For the text-containing cell, return its midpoint in (x, y) coordinate format. 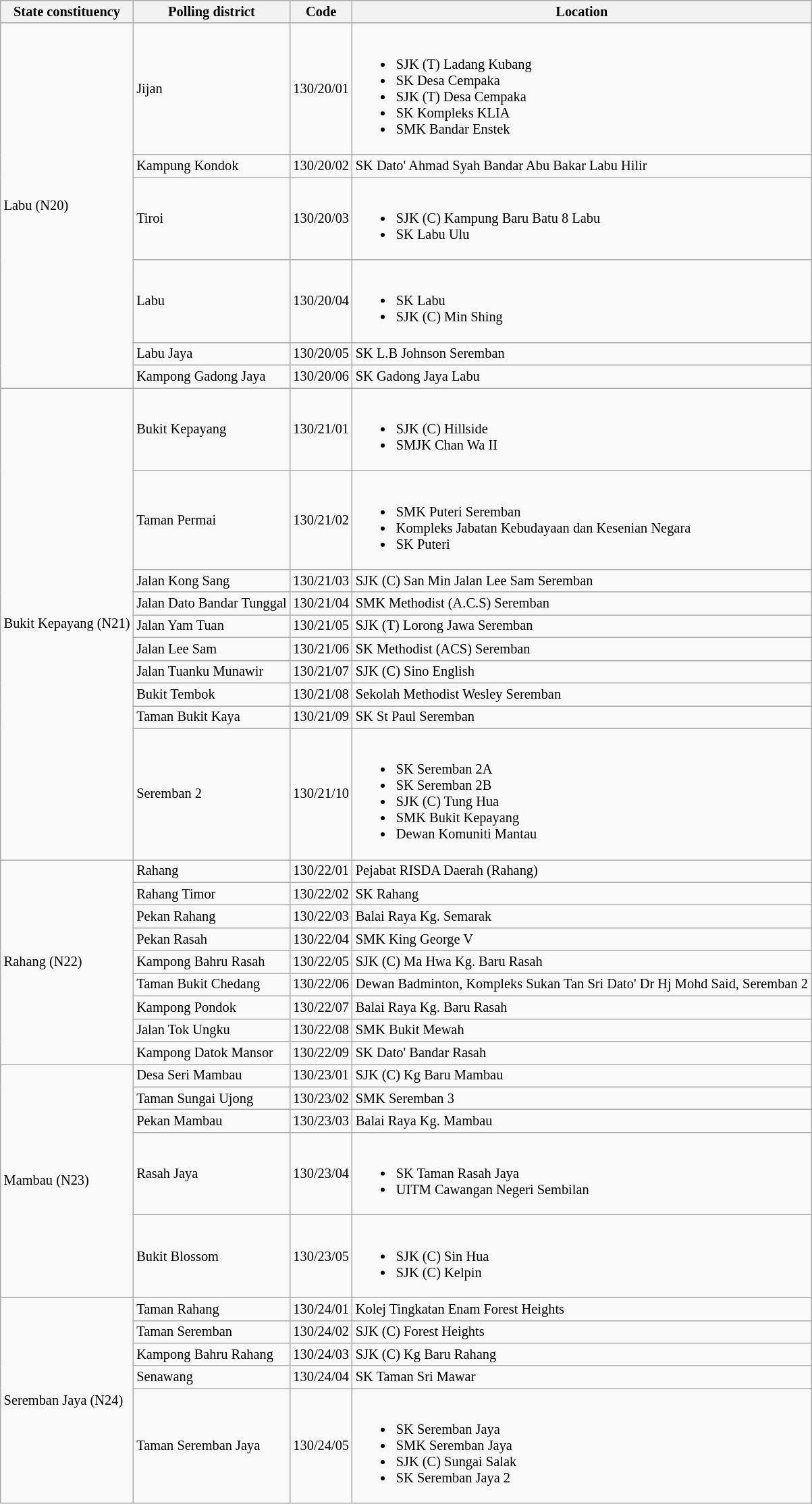
130/21/08 (321, 694)
SMK Seremban 3 (582, 1098)
SJK (C) Kg Baru Rahang (582, 1354)
130/21/02 (321, 520)
130/22/02 (321, 894)
SK Rahang (582, 894)
130/21/05 (321, 626)
SK Dato' Ahmad Syah Bandar Abu Bakar Labu Hilir (582, 165)
SK Dato' Bandar Rasah (582, 1052)
130/21/01 (321, 429)
SJK (C) Sino English (582, 672)
Labu (211, 301)
Seremban 2 (211, 794)
SJK (C) San Min Jalan Lee Sam Seremban (582, 581)
130/23/01 (321, 1075)
130/23/04 (321, 1173)
SK Taman Sri Mawar (582, 1377)
130/20/06 (321, 377)
130/20/05 (321, 354)
130/21/10 (321, 794)
Rasah Jaya (211, 1173)
130/22/05 (321, 962)
SMK Bukit Mewah (582, 1030)
Rahang Timor (211, 894)
Senawang (211, 1377)
SK Taman Rasah JayaUITM Cawangan Negeri Sembilan (582, 1173)
Jalan Tuanku Munawir (211, 672)
Balai Raya Kg. Baru Rasah (582, 1007)
Kampong Datok Mansor (211, 1052)
Bukit Kepayang (211, 429)
Seremban Jaya (N24) (67, 1400)
Dewan Badminton, Kompleks Sukan Tan Sri Dato' Dr Hj Mohd Said, Seremban 2 (582, 984)
Bukit Tembok (211, 694)
130/22/07 (321, 1007)
Jalan Dato Bandar Tunggal (211, 603)
130/22/04 (321, 939)
Desa Seri Mambau (211, 1075)
Code (321, 11)
130/24/02 (321, 1332)
SJK (C) Kg Baru Mambau (582, 1075)
130/22/01 (321, 871)
Jalan Kong Sang (211, 581)
SMK Methodist (A.C.S) Seremban (582, 603)
Tiroi (211, 218)
130/23/03 (321, 1121)
SJK (C) Ma Hwa Kg. Baru Rasah (582, 962)
Bukit Kepayang (N21) (67, 624)
SK Gadong Jaya Labu (582, 377)
Labu Jaya (211, 354)
130/21/09 (321, 717)
Mambau (N23) (67, 1181)
130/22/06 (321, 984)
Pekan Mambau (211, 1121)
Jalan Yam Tuan (211, 626)
SJK (C) HillsideSMJK Chan Wa II (582, 429)
SJK (C) Kampung Baru Batu 8 LabuSK Labu Ulu (582, 218)
State constituency (67, 11)
130/21/07 (321, 672)
Pekan Rasah (211, 939)
Kampong Pondok (211, 1007)
Taman Permai (211, 520)
Polling district (211, 11)
Jalan Tok Ungku (211, 1030)
Taman Bukit Chedang (211, 984)
130/20/03 (321, 218)
130/21/06 (321, 649)
SK LabuSJK (C) Min Shing (582, 301)
130/20/04 (321, 301)
SJK (C) Forest Heights (582, 1332)
130/21/03 (321, 581)
SJK (T) Ladang KubangSK Desa CempakaSJK (T) Desa CempakaSK Kompleks KLIASMK Bandar Enstek (582, 88)
Kampung Kondok (211, 165)
Kampong Bahru Rasah (211, 962)
130/24/03 (321, 1354)
130/23/02 (321, 1098)
Taman Sungai Ujong (211, 1098)
SMK King George V (582, 939)
130/22/09 (321, 1052)
Kampong Gadong Jaya (211, 377)
Sekolah Methodist Wesley Seremban (582, 694)
130/24/04 (321, 1377)
130/24/01 (321, 1309)
SK St Paul Seremban (582, 717)
Location (582, 11)
Taman Bukit Kaya (211, 717)
130/20/02 (321, 165)
SJK (C) Sin HuaSJK (C) Kelpin (582, 1256)
Jalan Lee Sam (211, 649)
Taman Seremban Jaya (211, 1446)
SJK (T) Lorong Jawa Seremban (582, 626)
130/20/01 (321, 88)
SK L.B Johnson Seremban (582, 354)
Taman Rahang (211, 1309)
SMK Puteri SerembanKompleks Jabatan Kebudayaan dan Kesenian NegaraSK Puteri (582, 520)
SK Seremban 2ASK Seremban 2BSJK (C) Tung HuaSMK Bukit KepayangDewan Komuniti Mantau (582, 794)
130/22/03 (321, 916)
SK Seremban JayaSMK Seremban JayaSJK (C) Sungai SalakSK Seremban Jaya 2 (582, 1446)
Rahang (211, 871)
130/24/05 (321, 1446)
Balai Raya Kg. Mambau (582, 1121)
Rahang (N22) (67, 961)
130/21/04 (321, 603)
Taman Seremban (211, 1332)
Jijan (211, 88)
Pekan Rahang (211, 916)
Balai Raya Kg. Semarak (582, 916)
SK Methodist (ACS) Seremban (582, 649)
Bukit Blossom (211, 1256)
Kolej Tingkatan Enam Forest Heights (582, 1309)
Pejabat RISDA Daerah (Rahang) (582, 871)
130/22/08 (321, 1030)
130/23/05 (321, 1256)
Kampong Bahru Rahang (211, 1354)
Labu (N20) (67, 205)
